Provide the [x, y] coordinate of the cell's center where the given text is located.  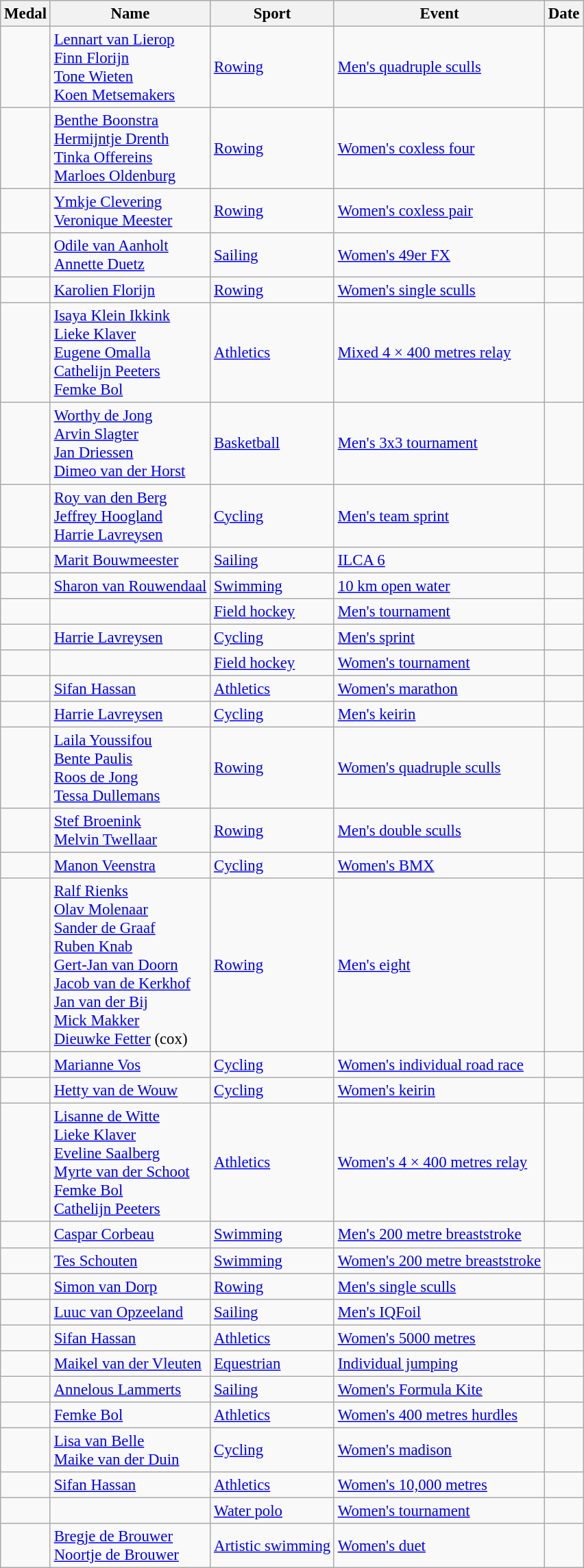
Men's IQFoil [439, 1312]
10 km open water [439, 586]
Tes Schouten [130, 1260]
Benthe BoonstraHermijntje DrenthTinka OffereinsMarloes Oldenburg [130, 148]
Ralf RienksOlav MolenaarSander de GraafRuben KnabGert-Jan van DoornJacob van de KerkhofJan van der BijMick MakkerDieuwke Fetter (cox) [130, 965]
Laila YoussifouBente PaulisRoos de JongTessa Dullemans [130, 767]
Luuc van Opzeeland [130, 1312]
Women's quadruple sculls [439, 767]
Medal [26, 14]
Caspar Corbeau [130, 1235]
Men's 3x3 tournament [439, 444]
Water polo [273, 1511]
Women's Formula Kite [439, 1389]
Women's coxless pair [439, 211]
Women's coxless four [439, 148]
ILCA 6 [439, 560]
Men's team sprint [439, 516]
Basketball [273, 444]
Mixed 4 × 400 metres relay [439, 353]
Sport [273, 14]
Men's keirin [439, 714]
Stef BroeninkMelvin Twellaar [130, 830]
Women's 200 metre breaststroke [439, 1260]
Femke Bol [130, 1415]
Men's double sculls [439, 830]
Women's 400 metres hurdles [439, 1415]
Simon van Dorp [130, 1286]
Date [564, 14]
Men's quadruple sculls [439, 67]
Marit Bouwmeester [130, 560]
Artistic swimming [273, 1545]
Women's 10,000 metres [439, 1485]
Lisa van BelleMaike van der Duin [130, 1449]
Men's sprint [439, 637]
Women's madison [439, 1449]
Marianne Vos [130, 1065]
Karolien Florijn [130, 290]
Manon Veenstra [130, 866]
Odile van AanholtAnnette Duetz [130, 255]
Women's keirin [439, 1091]
Men's single sculls [439, 1286]
Worthy de JongArvin SlagterJan DriessenDimeo van der Horst [130, 444]
Women's 4 × 400 metres relay [439, 1163]
Bregje de BrouwerNoortje de Brouwer [130, 1545]
Women's duet [439, 1545]
Sharon van Rouwendaal [130, 586]
Event [439, 14]
Ymkje CleveringVeronique Meester [130, 211]
Equestrian [273, 1364]
Women's 5000 metres [439, 1338]
Name [130, 14]
Hetty van de Wouw [130, 1091]
Women's BMX [439, 866]
Women's 49er FX [439, 255]
Maikel van der Vleuten [130, 1364]
Individual jumping [439, 1364]
Women's single sculls [439, 290]
Lisanne de WitteLieke KlaverEveline SaalbergMyrte van der SchootFemke BolCathelijn Peeters [130, 1163]
Men's 200 metre breaststroke [439, 1235]
Isaya Klein IkkinkLieke KlaverEugene OmallaCathelijn PeetersFemke Bol [130, 353]
Lennart van LieropFinn FlorijnTone WietenKoen Metsemakers [130, 67]
Women's individual road race [439, 1065]
Annelous Lammerts [130, 1389]
Men's eight [439, 965]
Men's tournament [439, 611]
Roy van den BergJeffrey HooglandHarrie Lavreysen [130, 516]
Women's marathon [439, 688]
